Search for the cell housing the specified text and yield its (X, Y) center coordinate. 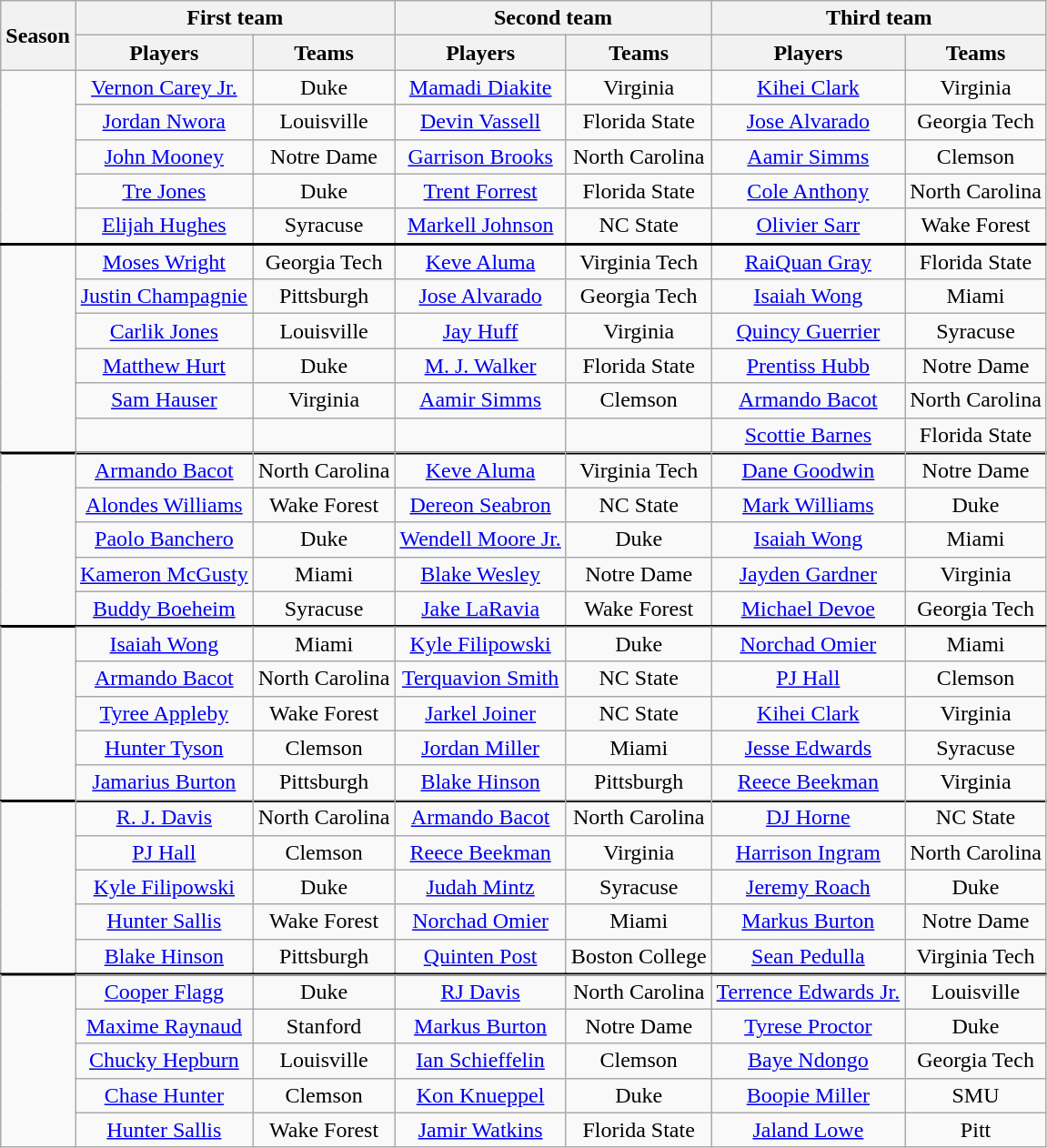
Boston College (639, 957)
Elijah Hughes (164, 226)
Moses Wright (164, 262)
Prentiss Hubb (808, 366)
Season (38, 35)
Jake LaRavia (480, 609)
Jordan Nwora (164, 122)
Olivier Sarr (808, 226)
Scottie Barnes (808, 435)
RJ Davis (480, 992)
Second team (553, 18)
Jesse Edwards (808, 748)
Garrison Brooks (480, 156)
DJ Horne (808, 818)
Sam Hauser (164, 400)
Harrison Ingram (808, 852)
Jaland Lowe (808, 1130)
Boopie Miller (808, 1095)
Dereon Seabron (480, 505)
Jamarius Burton (164, 782)
Justin Champagnie (164, 297)
Dane Goodwin (808, 470)
Cole Anthony (808, 191)
Mamadi Diakite (480, 87)
Pitt (976, 1130)
Jarkel Joiner (480, 713)
Devin Vassell (480, 122)
Baye Ndongo (808, 1061)
Jamir Watkins (480, 1130)
Judah Mintz (480, 887)
RaiQuan Gray (808, 262)
Blake Wesley (480, 574)
Hunter Tyson (164, 748)
John Mooney (164, 156)
Chase Hunter (164, 1095)
Terrence Edwards Jr. (808, 992)
Markell Johnson (480, 226)
Tyree Appleby (164, 713)
Third team (879, 18)
Terquavion Smith (480, 679)
Carlik Jones (164, 331)
Tyrese Proctor (808, 1026)
Kon Knueppel (480, 1095)
Quinten Post (480, 957)
Ian Schieffelin (480, 1061)
Matthew Hurt (164, 366)
Jayden Gardner (808, 574)
Sean Pedulla (808, 957)
Chucky Hepburn (164, 1061)
Tre Jones (164, 191)
Jeremy Roach (808, 887)
Mark Williams (808, 505)
Alondes Williams (164, 505)
Michael Devoe (808, 609)
M. J. Walker (480, 366)
Stanford (324, 1026)
Quincy Guerrier (808, 331)
Buddy Boeheim (164, 609)
R. J. Davis (164, 818)
Paolo Banchero (164, 539)
Wendell Moore Jr. (480, 539)
SMU (976, 1095)
Trent Forrest (480, 191)
Vernon Carey Jr. (164, 87)
Jordan Miller (480, 748)
Jay Huff (480, 331)
Maxime Raynaud (164, 1026)
Cooper Flagg (164, 992)
First team (235, 18)
Kameron McGusty (164, 574)
